Capture the cell that displays the provided text and extract its (X, Y) central coordinate. 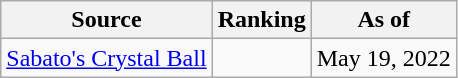
Ranking (262, 20)
Source (106, 20)
As of (384, 20)
May 19, 2022 (384, 58)
Sabato's Crystal Ball (106, 58)
